Find where the given text appears and provide that cell's center as (X, Y) coordinate. 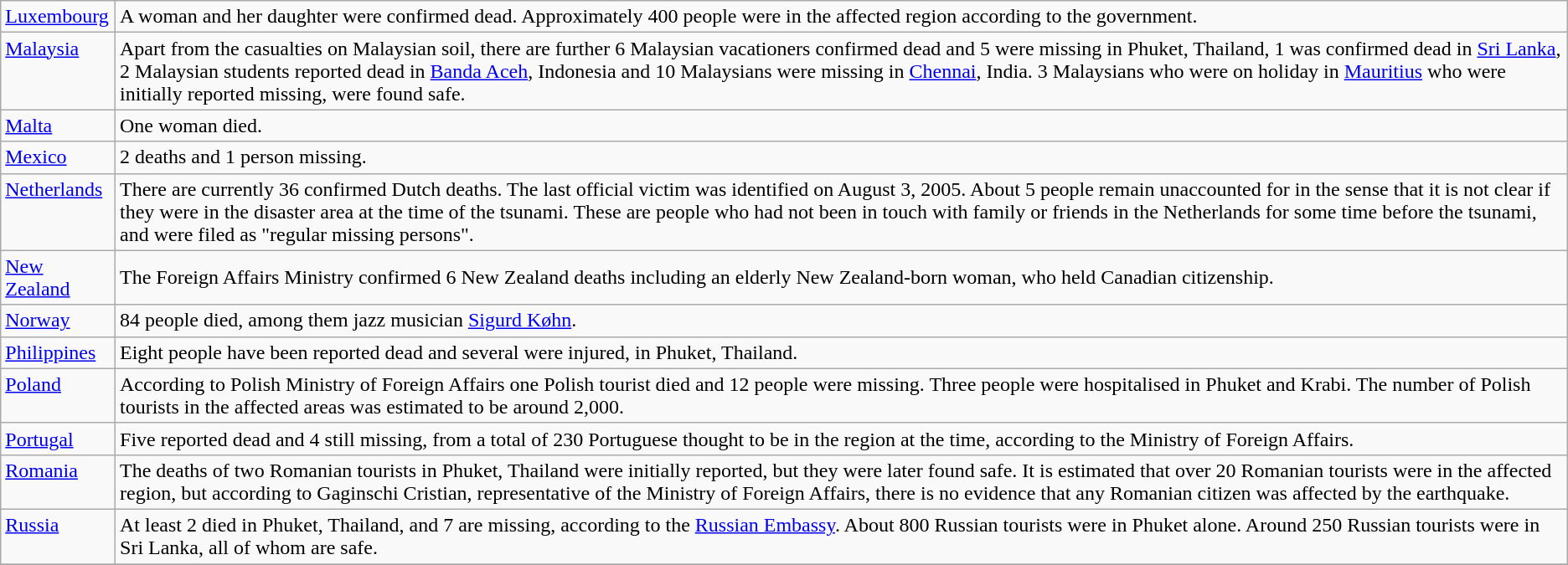
Eight people have been reported dead and several were injured, in Phuket, Thailand. (842, 352)
Russia (59, 536)
Norway (59, 321)
84 people died, among them jazz musician Sigurd Køhn. (842, 321)
Malaysia (59, 71)
Portugal (59, 439)
Poland (59, 395)
Netherlands (59, 212)
2 deaths and 1 person missing. (842, 157)
Romania (59, 482)
A woman and her daughter were confirmed dead. Approximately 400 people were in the affected region according to the government. (842, 17)
One woman died. (842, 126)
Mexico (59, 157)
Philippines (59, 352)
Malta (59, 126)
The Foreign Affairs Ministry confirmed 6 New Zealand deaths including an elderly New Zealand-born woman, who held Canadian citizenship. (842, 278)
Luxembourg (59, 17)
New Zealand (59, 278)
